Return [X, Y] of the center of cell containing provided text 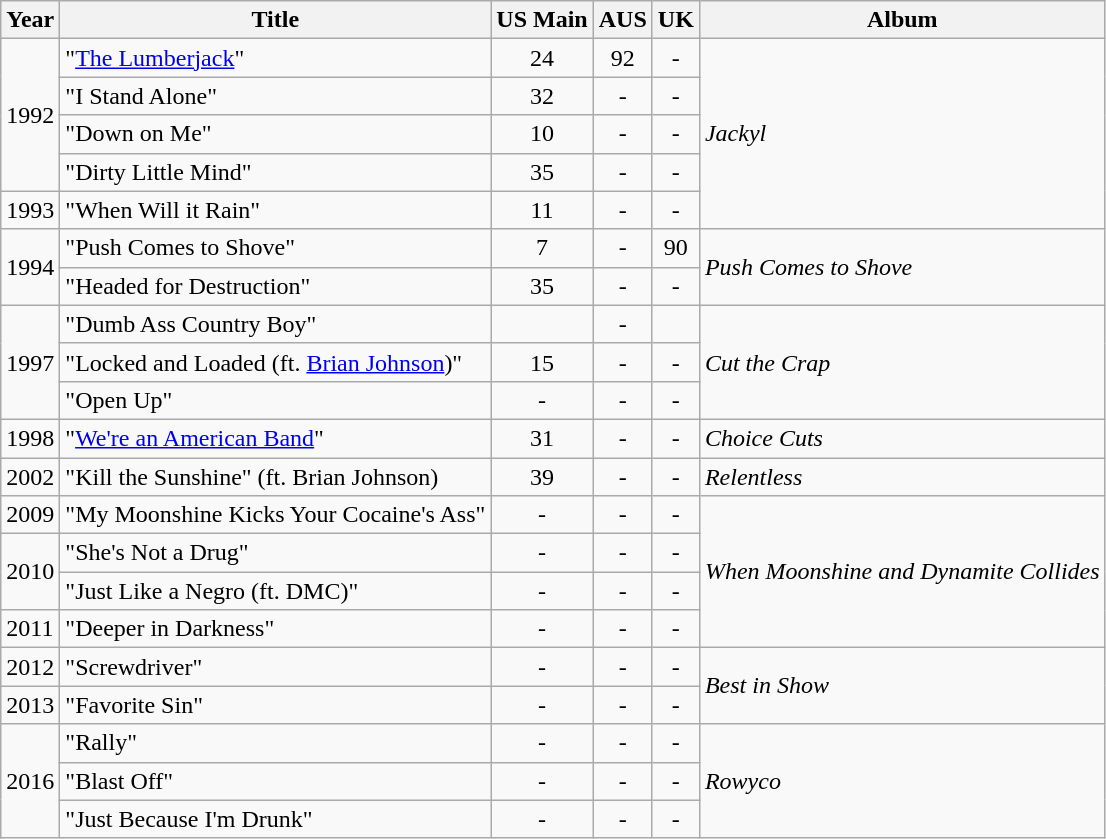
11 [542, 210]
"Deeper in Darkness" [276, 629]
"Locked and Loaded (ft. Brian Johnson)" [276, 362]
15 [542, 362]
"Blast Off" [276, 781]
2016 [30, 781]
"Favorite Sin" [276, 705]
1997 [30, 362]
Album [902, 20]
Jackyl [902, 134]
32 [542, 96]
When Moonshine and Dynamite Collides [902, 572]
"Dumb Ass Country Boy" [276, 324]
Year [30, 20]
"Just Like a Negro (ft. DMC)" [276, 591]
Relentless [902, 477]
"We're an American Band" [276, 438]
2002 [30, 477]
Rowyco [902, 781]
US Main [542, 20]
2009 [30, 515]
"Push Comes to Shove" [276, 248]
24 [542, 58]
Push Comes to Shove [902, 267]
"Down on Me" [276, 134]
92 [622, 58]
"Headed for Destruction" [276, 286]
UK [676, 20]
Choice Cuts [902, 438]
"Open Up" [276, 400]
Best in Show [902, 686]
90 [676, 248]
"She's Not a Drug" [276, 553]
"Screwdriver" [276, 667]
2013 [30, 705]
"Kill the Sunshine" (ft. Brian Johnson) [276, 477]
"Rally" [276, 743]
39 [542, 477]
1998 [30, 438]
7 [542, 248]
Cut the Crap [902, 362]
"I Stand Alone" [276, 96]
2010 [30, 572]
"My Moonshine Kicks Your Cocaine's Ass" [276, 515]
31 [542, 438]
1992 [30, 115]
2011 [30, 629]
1993 [30, 210]
1994 [30, 267]
"When Will it Rain" [276, 210]
"The Lumberjack" [276, 58]
"Dirty Little Mind" [276, 172]
2012 [30, 667]
AUS [622, 20]
Title [276, 20]
10 [542, 134]
"Just Because I'm Drunk" [276, 819]
